Identify which cell holds the provided text, then report its (x, y) central coordinate. 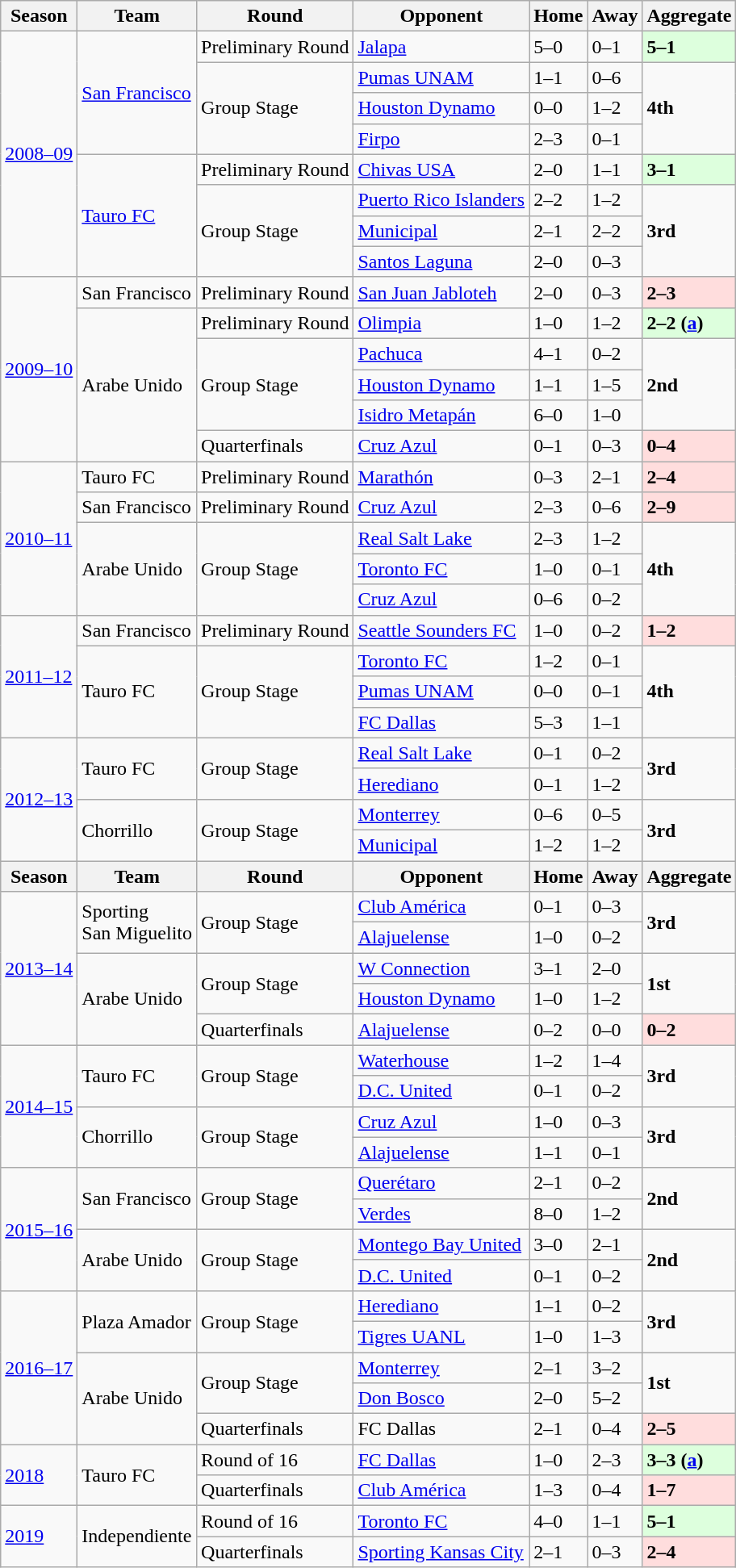
5–3 (558, 722)
2013–14 (39, 968)
Sporting Kansas City (441, 1552)
2–9 (689, 508)
Jalapa (441, 47)
6–0 (558, 416)
Don Bosco (441, 1399)
Querétaro (441, 1183)
2018 (39, 1475)
4–1 (558, 353)
3–2 (615, 1368)
1–4 (615, 1060)
Chivas USA (441, 169)
1–5 (615, 385)
2009–10 (39, 369)
3–0 (558, 1244)
2–5 (689, 1429)
Montego Bay United (441, 1244)
Santos Laguna (441, 261)
4–0 (558, 1521)
5–0 (558, 47)
2016–17 (39, 1367)
2008–09 (39, 154)
W Connection (441, 968)
2014–15 (39, 1106)
Marathón (441, 477)
Olimpia (441, 323)
Pachuca (441, 353)
Verdes (441, 1214)
Isidro Metapán (441, 416)
2015–16 (39, 1229)
2011–12 (39, 676)
SportingSan Miguelito (137, 922)
0–5 (615, 814)
Plaza Amador (137, 1321)
5–2 (615, 1399)
Waterhouse (441, 1060)
San Juan Jabloteh (441, 292)
8–0 (558, 1214)
1–7 (689, 1491)
Puerto Rico Islanders (441, 200)
2012–13 (39, 799)
Firpo (441, 139)
2–2 (a) (689, 323)
Tigres UANL (441, 1336)
Seattle Sounders FC (441, 630)
2019 (39, 1537)
3–3 (a) (689, 1460)
2010–11 (39, 538)
Independiente (137, 1537)
